Search for the cell housing the specified text and yield its (x, y) center coordinate. 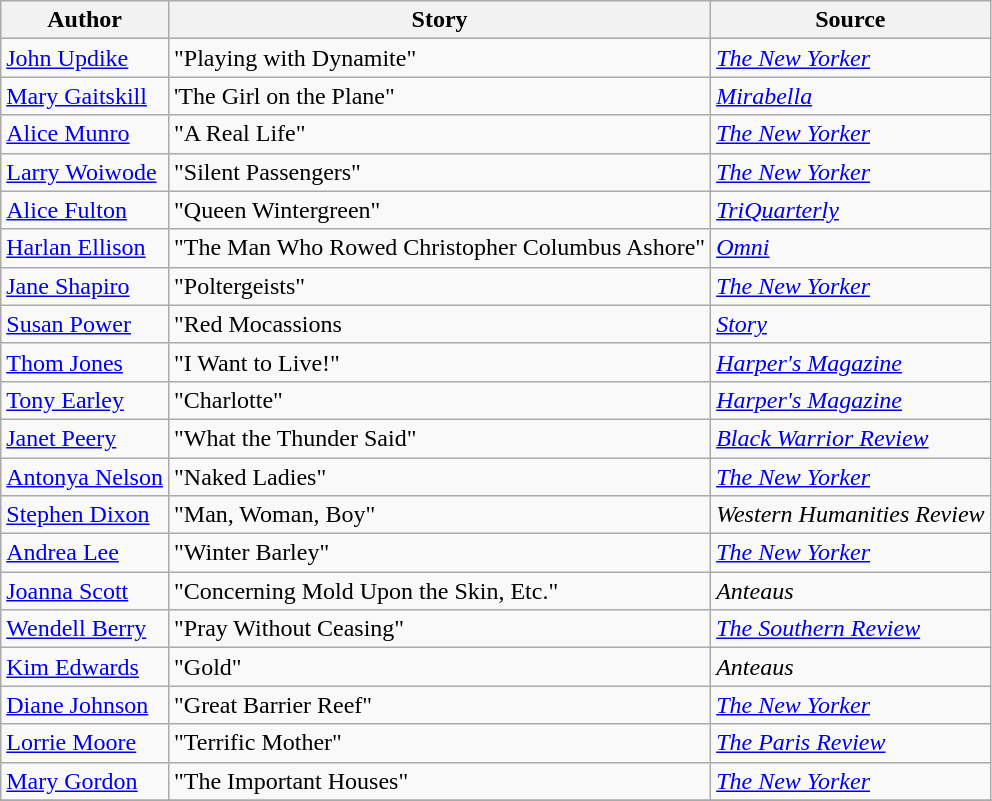
John Updike (85, 58)
"Man, Woman, Boy" (439, 515)
"A Real Life" (439, 134)
"Winter Barley" (439, 553)
Thom Jones (85, 362)
"The Important Houses" (439, 781)
"Gold" (439, 667)
Tony Earley (85, 400)
Antonya Nelson (85, 477)
'The Girl on the Plane" (439, 96)
Alice Munro (85, 134)
Black Warrior Review (850, 438)
Western Humanities Review (850, 515)
"Concerning Mold Upon the Skin, Etc." (439, 591)
"Great Barrier Reef" (439, 705)
TriQuarterly (850, 210)
"Pray Without Ceasing" (439, 629)
Andrea Lee (85, 553)
Mirabella (850, 96)
Omni (850, 248)
Stephen Dixon (85, 515)
"Silent Passengers" (439, 172)
"Poltergeists" (439, 286)
"I Want to Live!" (439, 362)
Harlan Ellison (85, 248)
Lorrie Moore (85, 743)
"Naked Ladies" (439, 477)
Wendell Berry (85, 629)
Mary Gaitskill (85, 96)
"Red Mocassions (439, 324)
Joanna Scott (85, 591)
"The Man Who Rowed Christopher Columbus Ashore" (439, 248)
Mary Gordon (85, 781)
Source (850, 20)
"Playing with Dynamite" (439, 58)
The Southern Review (850, 629)
"Terrific Mother" (439, 743)
Alice Fulton (85, 210)
Author (85, 20)
The Paris Review (850, 743)
Diane Johnson (85, 705)
"Charlotte" (439, 400)
"Queen Wintergreen" (439, 210)
Janet Peery (85, 438)
Kim Edwards (85, 667)
Larry Woiwode (85, 172)
"What the Thunder Said" (439, 438)
Jane Shapiro (85, 286)
Susan Power (85, 324)
